Scan for the cell matching the given text and deliver its [X, Y] coordinate at center. 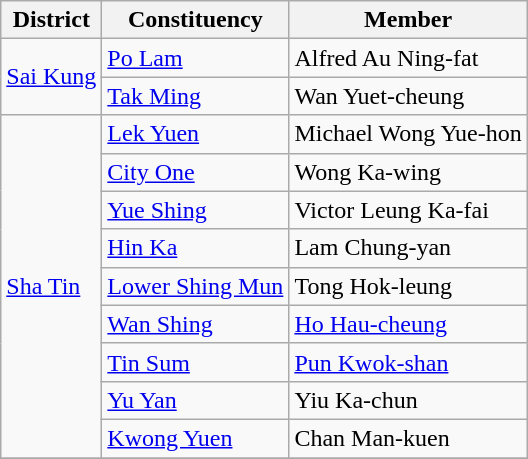
Wan Shing [196, 324]
Yu Yan [196, 400]
District [52, 20]
City One [196, 172]
Yue Shing [196, 210]
Member [408, 20]
Po Lam [196, 58]
Lam Chung-yan [408, 248]
Wan Yuet-cheung [408, 96]
Sha Tin [52, 286]
Ho Hau-cheung [408, 324]
Sai Kung [52, 77]
Constituency [196, 20]
Pun Kwok-shan [408, 362]
Tong Hok-leung [408, 286]
Kwong Yuen [196, 438]
Lower Shing Mun [196, 286]
Yiu Ka-chun [408, 400]
Michael Wong Yue-hon [408, 134]
Lek Yuen [196, 134]
Wong Ka-wing [408, 172]
Hin Ka [196, 248]
Tak Ming [196, 96]
Victor Leung Ka-fai [408, 210]
Alfred Au Ning-fat [408, 58]
Chan Man-kuen [408, 438]
Tin Sum [196, 362]
